Search for the cell housing the specified text and yield its [x, y] center coordinate. 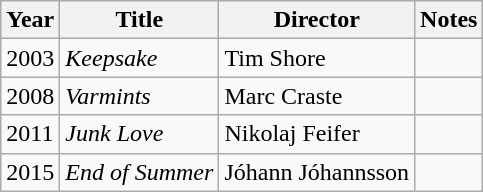
End of Summer [140, 172]
2011 [30, 134]
Notes [449, 20]
Nikolaj Feifer [317, 134]
Keepsake [140, 58]
Junk Love [140, 134]
Tim Shore [317, 58]
2008 [30, 96]
Director [317, 20]
Marc Craste [317, 96]
2003 [30, 58]
Year [30, 20]
Jóhann Jóhannsson [317, 172]
2015 [30, 172]
Varmints [140, 96]
Title [140, 20]
